Capture the cell that displays the provided text and extract its [X, Y] central coordinate. 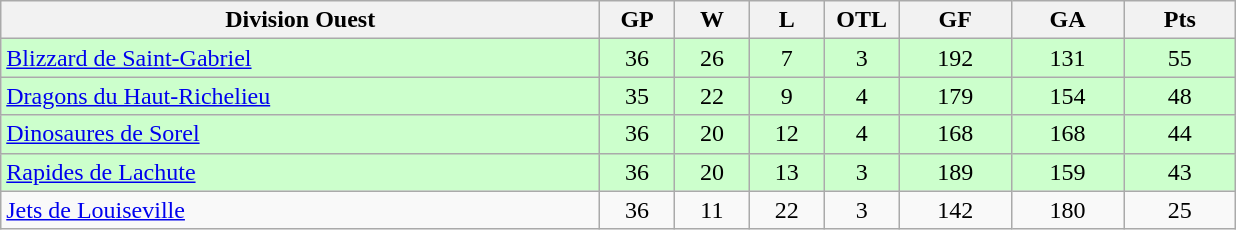
154 [1067, 96]
35 [638, 96]
142 [955, 210]
159 [1067, 172]
131 [1067, 58]
Dragons du Haut-Richelieu [300, 96]
13 [786, 172]
GA [1067, 20]
12 [786, 134]
7 [786, 58]
GP [638, 20]
43 [1180, 172]
180 [1067, 210]
GF [955, 20]
L [786, 20]
W [712, 20]
OTL [862, 20]
25 [1180, 210]
192 [955, 58]
Rapides de Lachute [300, 172]
Division Ouest [300, 20]
179 [955, 96]
Dinosaures de Sorel [300, 134]
Jets de Louiseville [300, 210]
189 [955, 172]
9 [786, 96]
44 [1180, 134]
Blizzard de Saint-Gabriel [300, 58]
48 [1180, 96]
26 [712, 58]
55 [1180, 58]
11 [712, 210]
Pts [1180, 20]
